Pinpoint the cell where the given text exists, returning its [X, Y] midpoint coordinate. 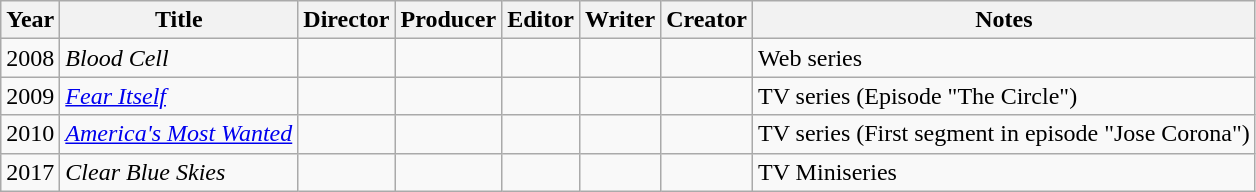
2010 [30, 134]
Web series [1004, 58]
Notes [1004, 20]
Creator [707, 20]
Fear Itself [179, 96]
TV series (First segment in episode "Jose Corona") [1004, 134]
Director [346, 20]
Clear Blue Skies [179, 172]
TV Miniseries [1004, 172]
Producer [448, 20]
2008 [30, 58]
Editor [541, 20]
2017 [30, 172]
Year [30, 20]
TV series (Episode "The Circle") [1004, 96]
Title [179, 20]
Writer [620, 20]
2009 [30, 96]
America's Most Wanted [179, 134]
Blood Cell [179, 58]
